For the text-containing cell, return its midpoint in [X, Y] coordinate format. 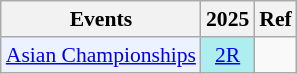
Asian Championships [101, 55]
2025 [228, 19]
2R [228, 55]
Ref [275, 19]
Events [101, 19]
